Return the [x, y] coordinate for the center point of the cell that contains the specified text.  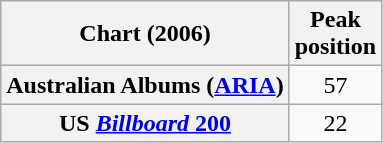
57 [335, 85]
Australian Albums (ARIA) [145, 85]
Peakposition [335, 34]
Chart (2006) [145, 34]
22 [335, 123]
US Billboard 200 [145, 123]
